Find where the given text appears and provide that cell's center as (X, Y) coordinate. 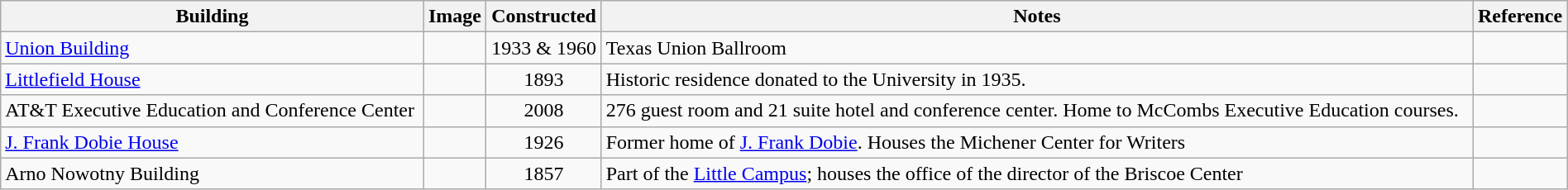
Union Building (212, 48)
1893 (544, 79)
Building (212, 17)
1926 (544, 142)
J. Frank Dobie House (212, 142)
2008 (544, 111)
Arno Nowotny Building (212, 173)
AT&T Executive Education and Conference Center (212, 111)
Part of the Little Campus; houses the office of the director of the Briscoe Center (1037, 173)
Former home of J. Frank Dobie. Houses the Michener Center for Writers (1037, 142)
Image (455, 17)
Texas Union Ballroom (1037, 48)
1933 & 1960 (544, 48)
Reference (1520, 17)
Notes (1037, 17)
1857 (544, 173)
Constructed (544, 17)
Historic residence donated to the University in 1935. (1037, 79)
Littlefield House (212, 79)
276 guest room and 21 suite hotel and conference center. Home to McCombs Executive Education courses. (1037, 111)
